Return [X, Y] of the center of cell containing provided text 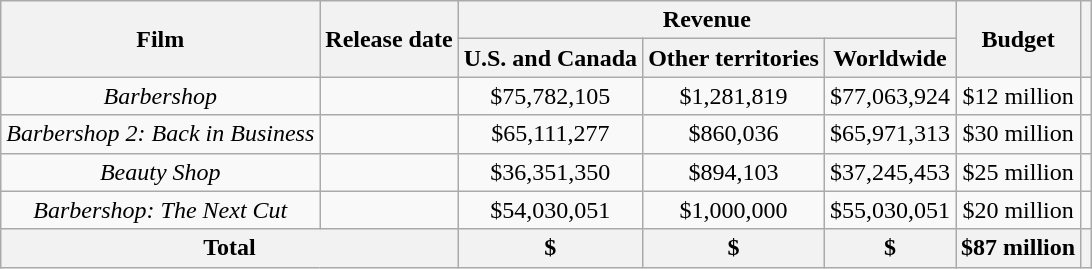
Other territories [734, 58]
$20 million [1018, 210]
Worldwide [890, 58]
$1,281,819 [734, 96]
$894,103 [734, 172]
$25 million [1018, 172]
$30 million [1018, 134]
$65,111,277 [550, 134]
$1,000,000 [734, 210]
Film [160, 39]
$54,030,051 [550, 210]
Revenue [706, 20]
$65,971,313 [890, 134]
$77,063,924 [890, 96]
$12 million [1018, 96]
$860,036 [734, 134]
$36,351,350 [550, 172]
Release date [389, 39]
Budget [1018, 39]
$87 million [1018, 248]
Beauty Shop [160, 172]
Barbershop 2: Back in Business [160, 134]
$37,245,453 [890, 172]
Total [230, 248]
Barbershop [160, 96]
U.S. and Canada [550, 58]
Barbershop: The Next Cut [160, 210]
$75,782,105 [550, 96]
$55,030,051 [890, 210]
